Detect which cell encompasses the target text, then output its (x, y) center coordinate. 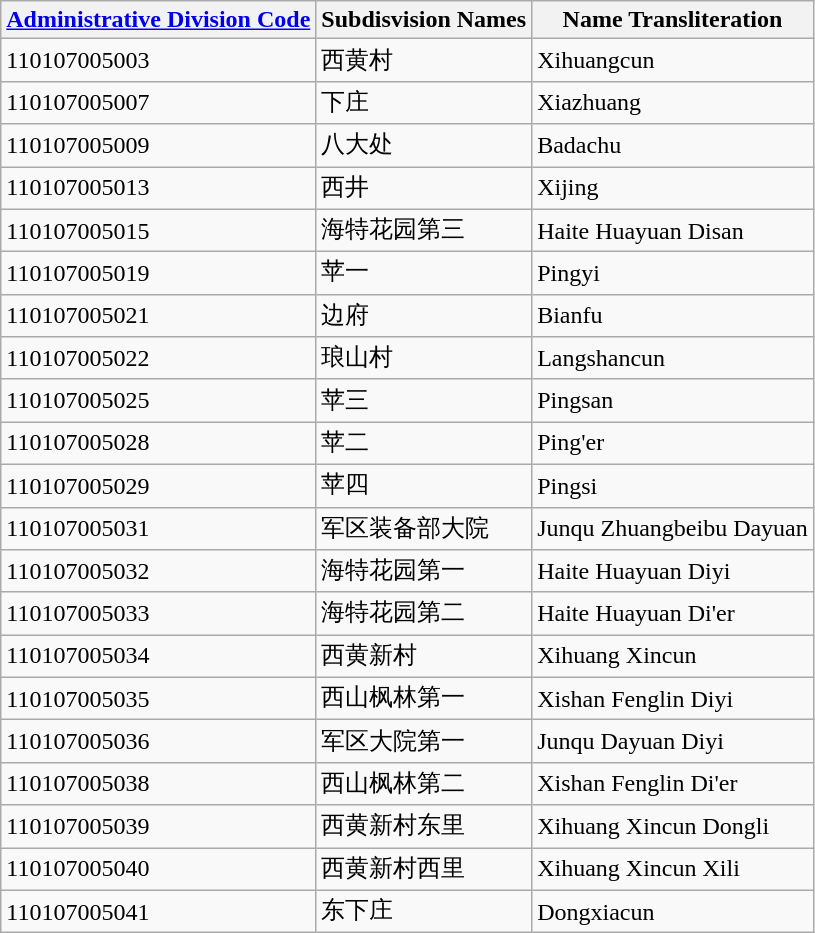
110107005035 (158, 698)
西山枫林第一 (424, 698)
110107005019 (158, 274)
110107005033 (158, 614)
Pingyi (673, 274)
海特花园第三 (424, 230)
Xishan Fenglin Di'er (673, 784)
Junqu Dayuan Diyi (673, 742)
西黄新村 (424, 656)
Dongxiacun (673, 912)
110107005036 (158, 742)
110107005031 (158, 528)
Name Transliteration (673, 20)
Administrative Division Code (158, 20)
110107005038 (158, 784)
110107005028 (158, 444)
海特花园第一 (424, 572)
下庄 (424, 102)
Xihuang Xincun Dongli (673, 826)
Bianfu (673, 316)
苹三 (424, 400)
边府 (424, 316)
苹四 (424, 486)
西黄村 (424, 60)
Pingsi (673, 486)
110107005007 (158, 102)
苹一 (424, 274)
110107005029 (158, 486)
Xijing (673, 188)
八大处 (424, 146)
西井 (424, 188)
Xihuang Xincun (673, 656)
110107005021 (158, 316)
军区大院第一 (424, 742)
西黄新村西里 (424, 870)
110107005022 (158, 358)
Haite Huayuan Diyi (673, 572)
Pingsan (673, 400)
110107005003 (158, 60)
Xihuangcun (673, 60)
110107005040 (158, 870)
Badachu (673, 146)
110107005013 (158, 188)
110107005039 (158, 826)
海特花园第二 (424, 614)
西山枫林第二 (424, 784)
Ping'er (673, 444)
110107005009 (158, 146)
军区装备部大院 (424, 528)
西黄新村东里 (424, 826)
110107005041 (158, 912)
Haite Huayuan Di'er (673, 614)
Subdisvision Names (424, 20)
110107005032 (158, 572)
110107005025 (158, 400)
Junqu Zhuangbeibu Dayuan (673, 528)
Langshancun (673, 358)
Xishan Fenglin Diyi (673, 698)
Haite Huayuan Disan (673, 230)
Xihuang Xincun Xili (673, 870)
苹二 (424, 444)
琅山村 (424, 358)
110107005015 (158, 230)
东下庄 (424, 912)
Xiazhuang (673, 102)
110107005034 (158, 656)
